Return (X, Y) of the center of cell containing provided text 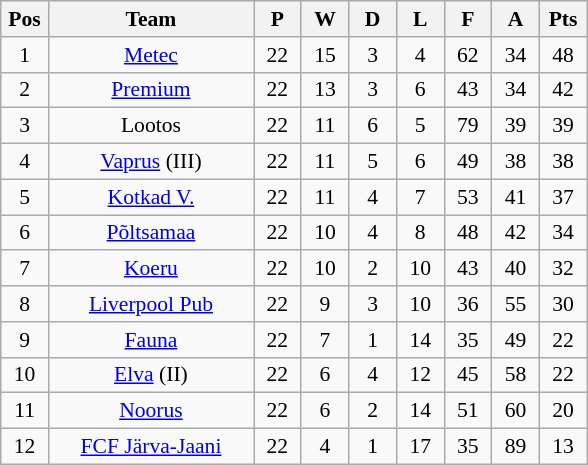
Lootos (150, 126)
17 (420, 447)
Põltsamaa (150, 233)
Team (150, 19)
Premium (150, 90)
Kotkad V. (150, 197)
Metec (150, 55)
62 (468, 55)
L (420, 19)
89 (516, 447)
Liverpool Pub (150, 304)
53 (468, 197)
P (278, 19)
15 (325, 55)
W (325, 19)
55 (516, 304)
Vaprus (III) (150, 162)
45 (468, 375)
Pts (563, 19)
60 (516, 411)
F (468, 19)
32 (563, 269)
Koeru (150, 269)
51 (468, 411)
30 (563, 304)
79 (468, 126)
40 (516, 269)
D (373, 19)
Pos (25, 19)
A (516, 19)
37 (563, 197)
Noorus (150, 411)
20 (563, 411)
58 (516, 375)
FCF Järva-Jaani (150, 447)
Elva (II) (150, 375)
41 (516, 197)
Fauna (150, 340)
36 (468, 304)
